Search for the cell housing the specified text and yield its (x, y) center coordinate. 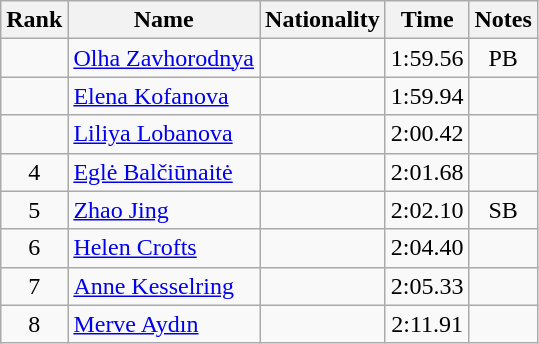
Name (164, 20)
PB (503, 58)
7 (34, 286)
Merve Aydın (164, 324)
2:00.42 (427, 134)
Liliya Lobanova (164, 134)
1:59.56 (427, 58)
8 (34, 324)
Time (427, 20)
2:04.40 (427, 248)
Notes (503, 20)
Nationality (323, 20)
Rank (34, 20)
Olha Zavhorodnya (164, 58)
Elena Kofanova (164, 96)
4 (34, 172)
2:01.68 (427, 172)
2:05.33 (427, 286)
Helen Crofts (164, 248)
1:59.94 (427, 96)
SB (503, 210)
2:11.91 (427, 324)
6 (34, 248)
Eglė Balčiūnaitė (164, 172)
5 (34, 210)
2:02.10 (427, 210)
Zhao Jing (164, 210)
Anne Kesselring (164, 286)
